Find where the given text appears and provide that cell's center as (X, Y) coordinate. 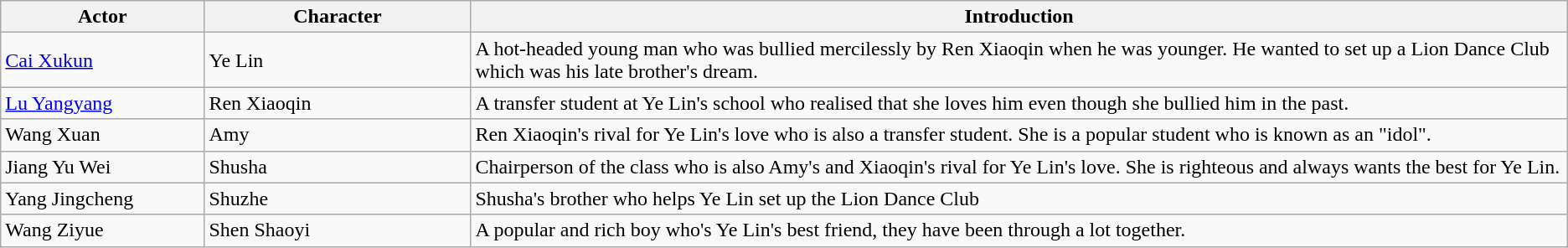
Amy (338, 135)
Lu Yangyang (102, 103)
Actor (102, 17)
Jiang Yu Wei (102, 167)
Ren Xiaoqin's rival for Ye Lin's love who is also a transfer student. She is a popular student who is known as an "idol". (1019, 135)
A popular and rich boy who's Ye Lin's best friend, they have been through a lot together. (1019, 230)
Shusha (338, 167)
Wang Ziyue (102, 230)
Character (338, 17)
Shuzhe (338, 199)
Wang Xuan (102, 135)
Shusha's brother who helps Ye Lin set up the Lion Dance Club (1019, 199)
A transfer student at Ye Lin's school who realised that she loves him even though she bullied him in the past. (1019, 103)
Chairperson of the class who is also Amy's and Xiaoqin's rival for Ye Lin's love. She is righteous and always wants the best for Ye Lin. (1019, 167)
Yang Jingcheng (102, 199)
Ren Xiaoqin (338, 103)
Cai Xukun (102, 60)
Shen Shaoyi (338, 230)
Introduction (1019, 17)
Ye Lin (338, 60)
